Identify which cell holds the provided text, then report its [X, Y] central coordinate. 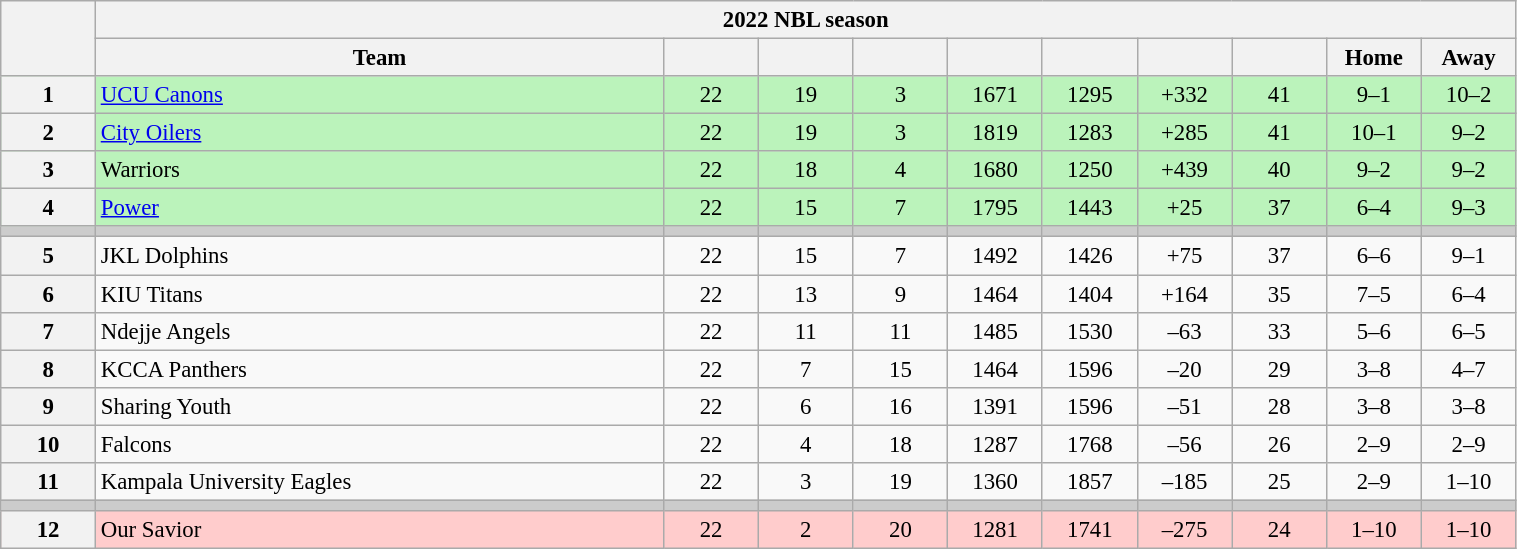
1819 [996, 133]
KCCA Panthers [379, 369]
4–7 [1468, 369]
+439 [1184, 170]
20 [900, 530]
Ndejje Angels [379, 331]
1530 [1090, 331]
25 [1280, 482]
1492 [996, 256]
1768 [1090, 444]
1404 [1090, 294]
Our Savior [379, 530]
6–6 [1374, 256]
40 [1280, 170]
1443 [1090, 208]
+332 [1184, 95]
10 [48, 444]
1250 [1090, 170]
2022 NBL season [806, 20]
+25 [1184, 208]
–51 [1184, 406]
24 [1280, 530]
1281 [996, 530]
5–6 [1374, 331]
26 [1280, 444]
1857 [1090, 482]
13 [806, 294]
1391 [996, 406]
–185 [1184, 482]
8 [48, 369]
Home [1374, 58]
City Oilers [379, 133]
1287 [996, 444]
1795 [996, 208]
–20 [1184, 369]
1741 [1090, 530]
+285 [1184, 133]
1360 [996, 482]
33 [1280, 331]
29 [1280, 369]
Warriors [379, 170]
KIU Titans [379, 294]
JKL Dolphins [379, 256]
35 [1280, 294]
Power [379, 208]
Falcons [379, 444]
10–2 [1468, 95]
12 [48, 530]
1671 [996, 95]
Kampala University Eagles [379, 482]
1680 [996, 170]
16 [900, 406]
Sharing Youth [379, 406]
1426 [1090, 256]
+164 [1184, 294]
10–1 [1374, 133]
UCU Canons [379, 95]
1295 [1090, 95]
5 [48, 256]
1485 [996, 331]
6–5 [1468, 331]
28 [1280, 406]
–56 [1184, 444]
1 [48, 95]
Away [1468, 58]
7–5 [1374, 294]
1283 [1090, 133]
–275 [1184, 530]
9–3 [1468, 208]
–63 [1184, 331]
Team [379, 58]
+75 [1184, 256]
